Return [x, y] of the center of cell containing provided text 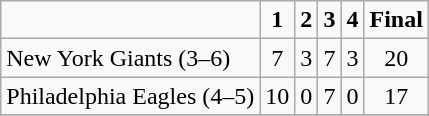
20 [396, 58]
4 [352, 20]
Philadelphia Eagles (4–5) [130, 96]
1 [278, 20]
Final [396, 20]
2 [306, 20]
17 [396, 96]
10 [278, 96]
New York Giants (3–6) [130, 58]
